Extract the [x, y] coordinate from the center of the cell holding the provided text.  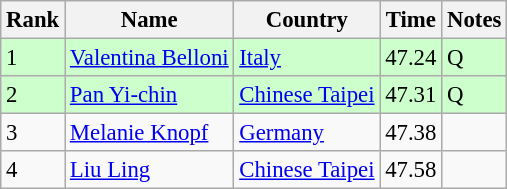
Name [150, 20]
2 [33, 95]
47.38 [411, 133]
Liu Ling [150, 170]
4 [33, 170]
47.58 [411, 170]
Pan Yi-chin [150, 95]
1 [33, 58]
Melanie Knopf [150, 133]
Notes [474, 20]
3 [33, 133]
Italy [307, 58]
47.31 [411, 95]
47.24 [411, 58]
Rank [33, 20]
Valentina Belloni [150, 58]
Time [411, 20]
Germany [307, 133]
Country [307, 20]
